Locate the cell with the specified text and output its (x, y) center coordinate. 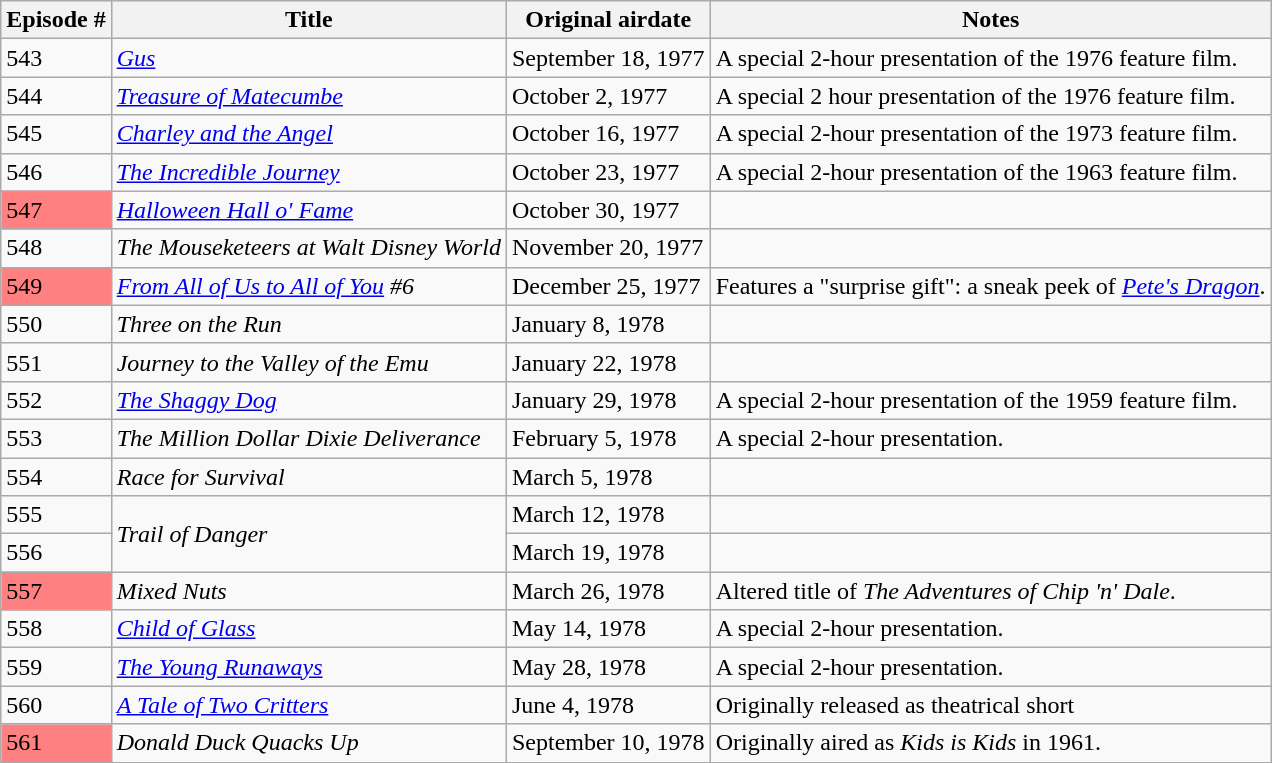
March 5, 1978 (608, 477)
A special 2-hour presentation of the 1976 feature film. (990, 58)
A special 2-hour presentation of the 1973 feature film. (990, 134)
From All of Us to All of You #6 (308, 286)
Original airdate (608, 20)
October 16, 1977 (608, 134)
Originally released as theatrical short (990, 705)
January 29, 1978 (608, 400)
547 (56, 210)
Charley and the Angel (308, 134)
The Mouseketeers at Walt Disney World (308, 248)
561 (56, 743)
559 (56, 667)
551 (56, 362)
543 (56, 58)
October 23, 1977 (608, 172)
Child of Glass (308, 629)
January 22, 1978 (608, 362)
544 (56, 96)
Journey to the Valley of the Emu (308, 362)
553 (56, 438)
December 25, 1977 (608, 286)
550 (56, 324)
Altered title of The Adventures of Chip 'n' Dale. (990, 591)
Treasure of Matecumbe (308, 96)
The Young Runaways (308, 667)
560 (56, 705)
Trail of Danger (308, 534)
Race for Survival (308, 477)
Three on the Run (308, 324)
The Incredible Journey (308, 172)
549 (56, 286)
Mixed Nuts (308, 591)
A special 2-hour presentation of the 1959 feature film. (990, 400)
March 12, 1978 (608, 515)
Gus (308, 58)
Title (308, 20)
552 (56, 400)
Originally aired as Kids is Kids in 1961. (990, 743)
November 20, 1977 (608, 248)
A special 2-hour presentation of the 1963 feature film. (990, 172)
546 (56, 172)
September 10, 1978 (608, 743)
555 (56, 515)
The Shaggy Dog (308, 400)
May 14, 1978 (608, 629)
A Tale of Two Critters (308, 705)
Features a "surprise gift": a sneak peek of Pete's Dragon. (990, 286)
554 (56, 477)
556 (56, 553)
Notes (990, 20)
February 5, 1978 (608, 438)
557 (56, 591)
545 (56, 134)
May 28, 1978 (608, 667)
558 (56, 629)
September 18, 1977 (608, 58)
A special 2 hour presentation of the 1976 feature film. (990, 96)
October 30, 1977 (608, 210)
March 19, 1978 (608, 553)
Halloween Hall o' Fame (308, 210)
January 8, 1978 (608, 324)
The Million Dollar Dixie Deliverance (308, 438)
Donald Duck Quacks Up (308, 743)
Episode # (56, 20)
March 26, 1978 (608, 591)
548 (56, 248)
June 4, 1978 (608, 705)
October 2, 1977 (608, 96)
